Identify which cell holds the provided text, then report its (X, Y) central coordinate. 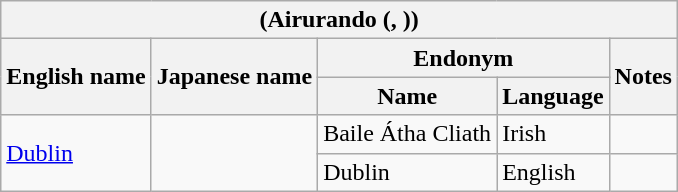
English name (76, 77)
Notes (643, 77)
Name (408, 96)
Endonym (464, 58)
Irish (553, 134)
English (553, 172)
(Airurando (, )) (340, 20)
Language (553, 96)
Baile Átha Cliath (408, 134)
Japanese name (234, 77)
